Search for the cell housing the specified text and yield its [X, Y] center coordinate. 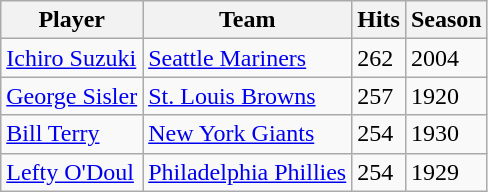
Philadelphia Phillies [248, 172]
Team [248, 20]
Ichiro Suzuki [72, 58]
262 [379, 58]
2004 [446, 58]
Season [446, 20]
George Sisler [72, 96]
1920 [446, 96]
Hits [379, 20]
Seattle Mariners [248, 58]
Bill Terry [72, 134]
Lefty O'Doul [72, 172]
1930 [446, 134]
St. Louis Browns [248, 96]
1929 [446, 172]
Player [72, 20]
257 [379, 96]
New York Giants [248, 134]
